From the cell containing the given text, extract its center point as [x, y] coordinate. 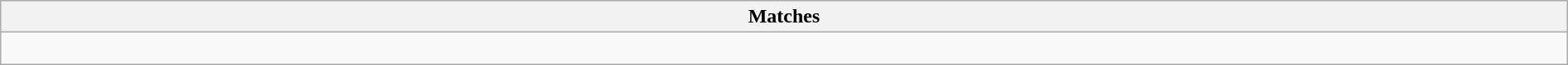
Matches [784, 17]
